Pinpoint the cell where the given text exists, returning its (X, Y) midpoint coordinate. 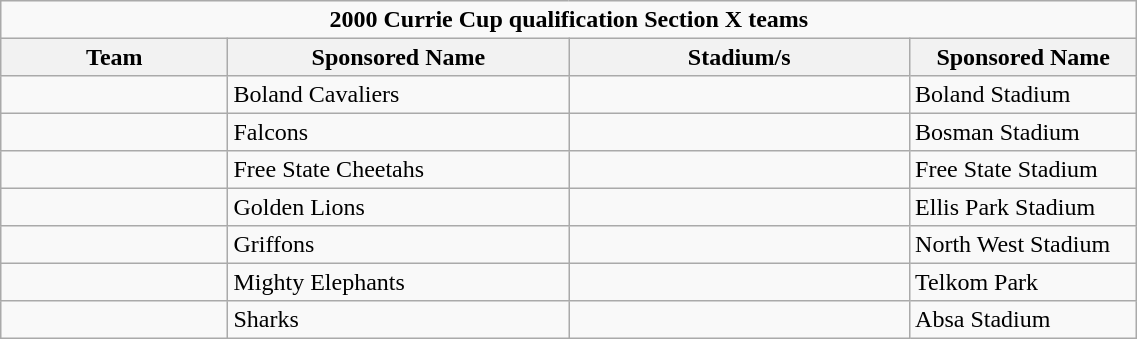
Boland Cavaliers (398, 94)
Free State Stadium (1024, 170)
North West Stadium (1024, 244)
Absa Stadium (1024, 318)
Telkom Park (1024, 282)
Ellis Park Stadium (1024, 206)
2000 Currie Cup qualification Section X teams (569, 20)
Boland Stadium (1024, 94)
Bosman Stadium (1024, 132)
Golden Lions (398, 206)
Free State Cheetahs (398, 170)
Griffons (398, 244)
Mighty Elephants (398, 282)
Stadium/s (740, 56)
Falcons (398, 132)
Team (114, 56)
Sharks (398, 318)
